Find where the given text appears and provide that cell's center as (X, Y) coordinate. 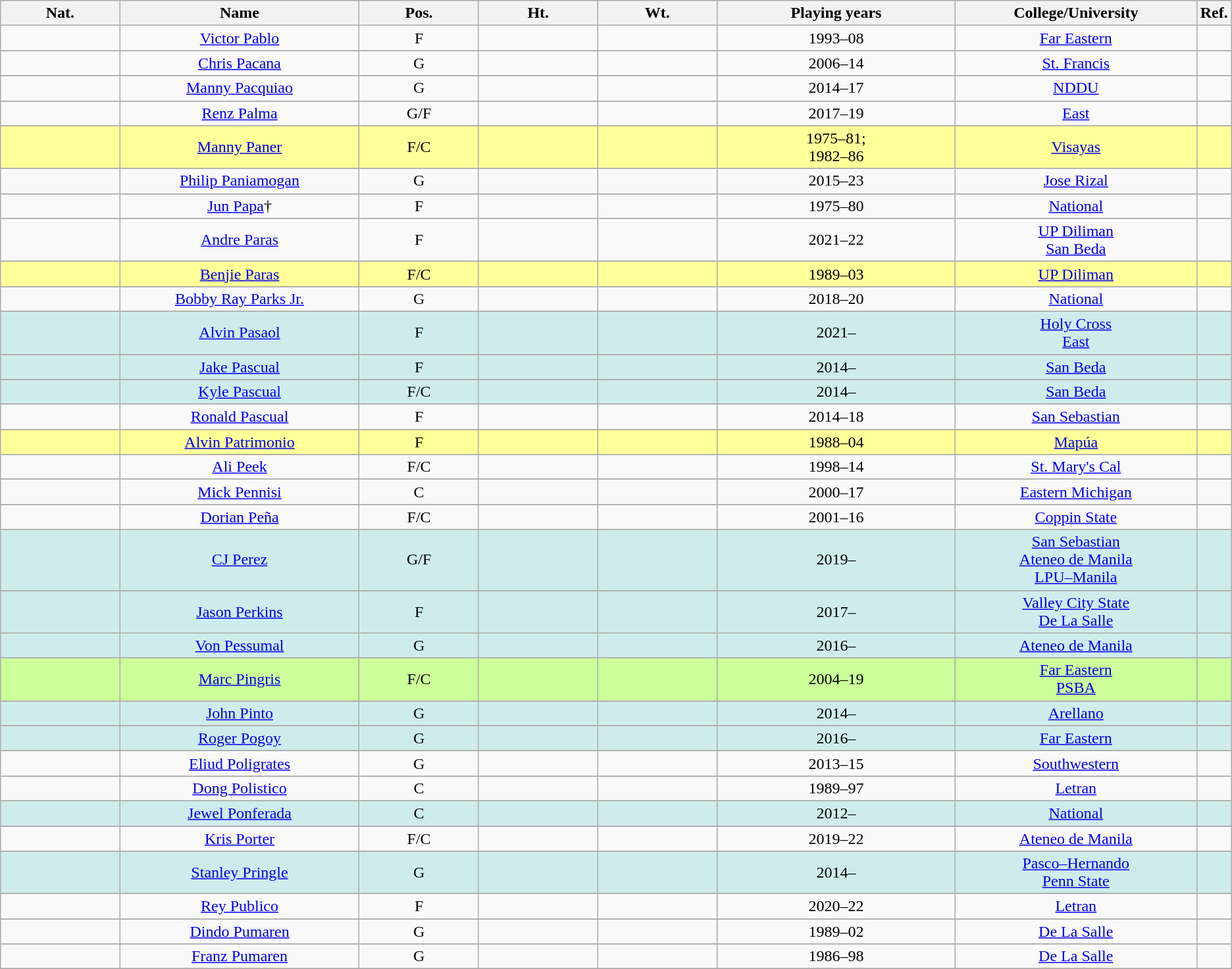
Ht. (538, 13)
Pos. (419, 13)
Manny Paner (240, 147)
Andre Paras (240, 239)
Ref. (1214, 13)
St. Mary's Cal (1075, 467)
Mick Pennisi (240, 492)
2017–19 (836, 113)
Ali Peek (240, 467)
1989–03 (836, 274)
Dindo Pumaren (240, 932)
Pasco–HernandoPenn State (1075, 872)
Chris Pacana (240, 63)
Marc Pingris (240, 679)
Jake Pascual (240, 366)
UP Diliman (1075, 274)
Wt. (657, 13)
St. Francis (1075, 63)
Southwestern (1075, 763)
1989–97 (836, 788)
College/University (1075, 13)
1993–08 (836, 38)
Stanley Pringle (240, 872)
2017– (836, 612)
Holy CrossEast (1075, 333)
2015–23 (836, 181)
2013–15 (836, 763)
Jason Perkins (240, 612)
CJ Perez (240, 560)
Alvin Patrimonio (240, 442)
Alvin Pasaol (240, 333)
Bobby Ray Parks Jr. (240, 299)
2001–16 (836, 517)
2004–19 (836, 679)
John Pinto (240, 713)
2018–20 (836, 299)
Kyle Pascual (240, 392)
Name (240, 13)
Dong Polistico (240, 788)
Kris Porter (240, 839)
2014–18 (836, 417)
2006–14 (836, 63)
1975–81;1982–86 (836, 147)
1986–98 (836, 957)
Coppin State (1075, 517)
Eastern Michigan (1075, 492)
Eliud Poligrates (240, 763)
Renz Palma (240, 113)
2019–22 (836, 839)
Mapúa (1075, 442)
Jose Rizal (1075, 181)
Manny Pacquiao (240, 88)
Dorian Peña (240, 517)
Rey Publico (240, 907)
San SebastianAteneo de ManilaLPU–Manila (1075, 560)
Franz Pumaren (240, 957)
Benjie Paras (240, 274)
East (1075, 113)
Jewel Ponferada (240, 813)
NDDU (1075, 88)
San Sebastian (1075, 417)
1998–14 (836, 467)
2019– (836, 560)
Roger Pogoy (240, 738)
Philip Paniamogan (240, 181)
2000–17 (836, 492)
1988–04 (836, 442)
Playing years (836, 13)
Far EasternPSBA (1075, 679)
Ronald Pascual (240, 417)
Von Pessumal (240, 645)
2020–22 (836, 907)
2012– (836, 813)
1989–02 (836, 932)
Valley City StateDe La Salle (1075, 612)
2021–22 (836, 239)
Nat. (61, 13)
Victor Pablo (240, 38)
Arellano (1075, 713)
UP DilimanSan Beda (1075, 239)
Jun Papa† (240, 206)
2021– (836, 333)
Visayas (1075, 147)
2014–17 (836, 88)
1975–80 (836, 206)
